Determine the (X, Y) coordinate at the center of the cell enclosing the given text.  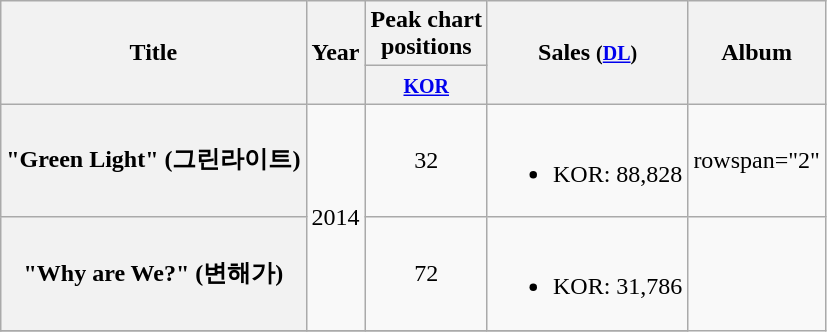
Year (336, 52)
KOR (426, 85)
"Green Light" (그린라이트) (154, 160)
2014 (336, 217)
KOR: 31,786 (587, 274)
KOR: 88,828 (587, 160)
Title (154, 52)
rowspan="2" (757, 160)
32 (426, 160)
Peak chart positions (426, 34)
"Why are We?" (변해가) (154, 274)
Sales (DL) (587, 52)
72 (426, 274)
Album (757, 52)
